Return [x, y] of the center of cell containing provided text 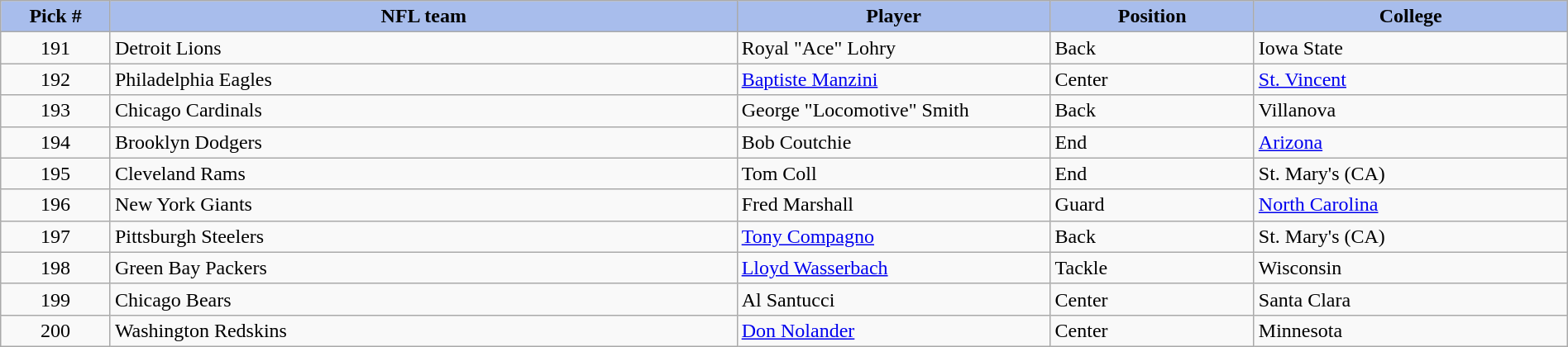
Player [893, 17]
Arizona [1411, 142]
195 [56, 173]
197 [56, 236]
Tony Compagno [893, 236]
Pick # [56, 17]
Cleveland Rams [423, 173]
Detroit Lions [423, 48]
Fred Marshall [893, 205]
196 [56, 205]
192 [56, 79]
Chicago Cardinals [423, 111]
Position [1152, 17]
St. Vincent [1411, 79]
George "Locomotive" Smith [893, 111]
Villanova [1411, 111]
Santa Clara [1411, 299]
198 [56, 268]
194 [56, 142]
Wisconsin [1411, 268]
Pittsburgh Steelers [423, 236]
Brooklyn Dodgers [423, 142]
Al Santucci [893, 299]
200 [56, 330]
Guard [1152, 205]
College [1411, 17]
Don Nolander [893, 330]
Lloyd Wasserbach [893, 268]
Green Bay Packers [423, 268]
Baptiste Manzini [893, 79]
Royal "Ace" Lohry [893, 48]
193 [56, 111]
Iowa State [1411, 48]
191 [56, 48]
Chicago Bears [423, 299]
Bob Coutchie [893, 142]
Washington Redskins [423, 330]
Minnesota [1411, 330]
New York Giants [423, 205]
NFL team [423, 17]
Tackle [1152, 268]
North Carolina [1411, 205]
199 [56, 299]
Philadelphia Eagles [423, 79]
Tom Coll [893, 173]
